Return the [x, y] coordinate for the center point of the cell that contains the specified text.  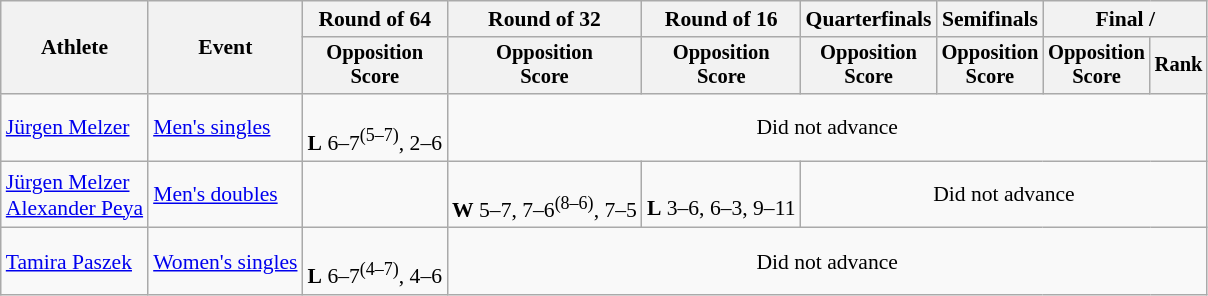
Athlete [74, 48]
Men's singles [225, 128]
L 6–7(5–7), 2–6 [375, 128]
W 5–7, 7–6(8–6), 7–5 [544, 194]
L 3–6, 6–3, 9–11 [722, 194]
Round of 64 [375, 19]
Men's doubles [225, 194]
Women's singles [225, 262]
Jürgen MelzerAlexander Peya [74, 194]
Final / [1125, 19]
Jürgen Melzer [74, 128]
Round of 16 [722, 19]
Event [225, 48]
L 6–7(4–7), 4–6 [375, 262]
Tamira Paszek [74, 262]
Rank [1179, 66]
Round of 32 [544, 19]
Quarterfinals [869, 19]
Semifinals [990, 19]
